Identify which cell holds the provided text, then report its [x, y] central coordinate. 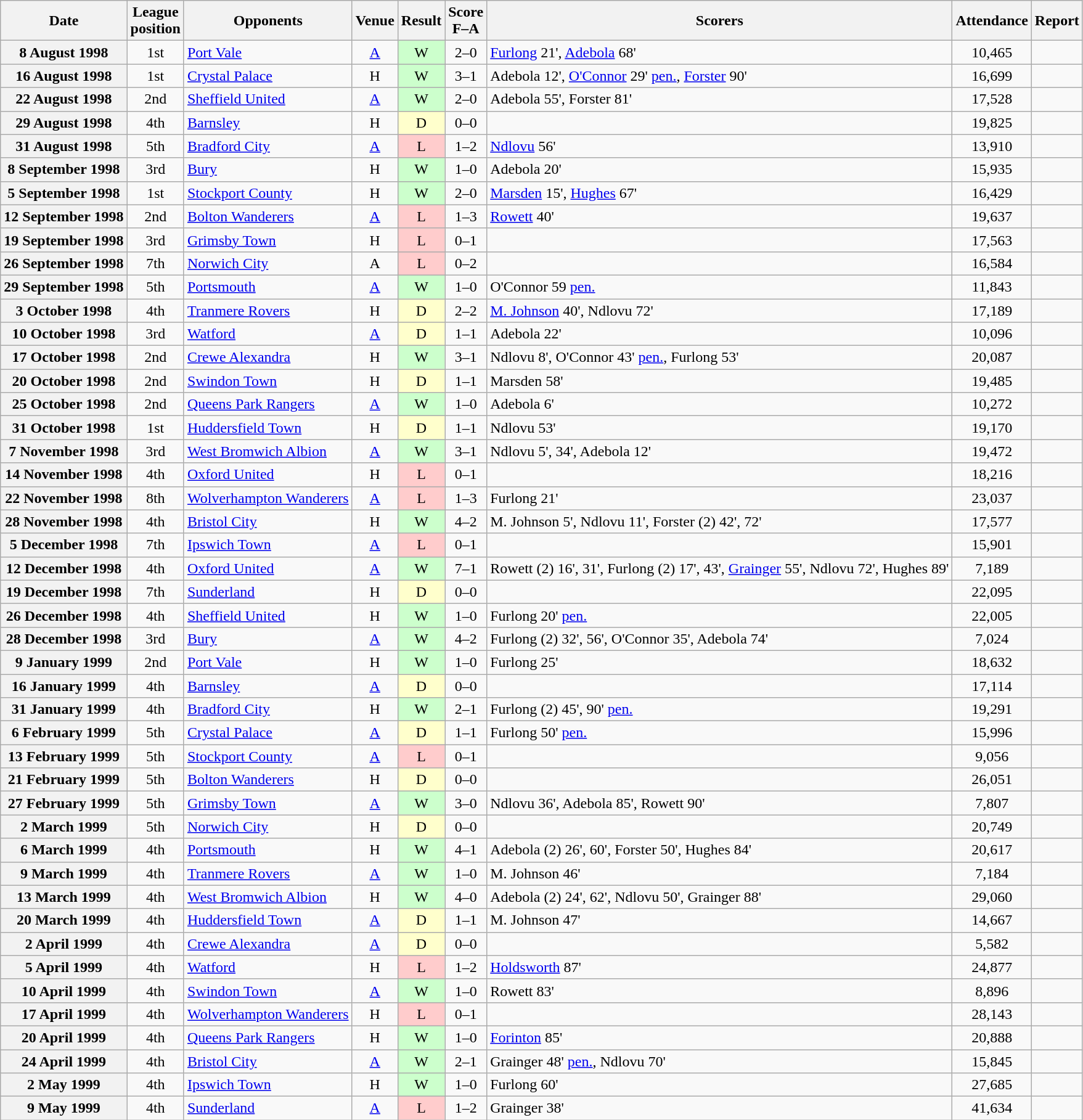
8 August 1998 [64, 52]
20 April 1999 [64, 1037]
29 August 1998 [64, 123]
M. Johnson 47' [720, 920]
Venue [375, 21]
13,910 [992, 146]
Furlong (2) 45', 90' pen. [720, 709]
Opponents [268, 21]
2 April 1999 [64, 944]
41,634 [992, 1108]
29 September 1998 [64, 287]
Rowett (2) 16', 31', Furlong (2) 17', 43', Grainger 55', Ndlovu 72', Hughes 89' [720, 568]
26 September 1998 [64, 263]
9 January 1999 [64, 662]
6 February 1999 [64, 733]
5,582 [992, 944]
15,845 [992, 1061]
14,667 [992, 920]
Result [421, 21]
31 January 1999 [64, 709]
ScoreF–A [466, 21]
5 September 1998 [64, 193]
Scorers [720, 21]
Attendance [992, 21]
Furlong 21', Adebola 68' [720, 52]
3–0 [466, 803]
10,465 [992, 52]
Furlong 21' [720, 498]
17,189 [992, 310]
26 December 1998 [64, 615]
3 October 1998 [64, 310]
Marsden 58' [720, 381]
16,584 [992, 263]
Holdsworth 87' [720, 967]
18,216 [992, 475]
27 February 1999 [64, 803]
7–1 [466, 568]
20 October 1998 [64, 381]
17 October 1998 [64, 358]
Furlong (2) 32', 56', O'Connor 35', Adebola 74' [720, 639]
12 December 1998 [64, 568]
2–2 [466, 310]
17,114 [992, 686]
12 September 1998 [64, 216]
16,429 [992, 193]
O'Connor 59 pen. [720, 287]
0–2 [466, 263]
20 March 1999 [64, 920]
7,189 [992, 568]
Adebola 55', Forster 81' [720, 99]
19,485 [992, 381]
Ndlovu 8', O'Connor 43' pen., Furlong 53' [720, 358]
19,291 [992, 709]
M. Johnson 40', Ndlovu 72' [720, 310]
14 November 1998 [64, 475]
19,637 [992, 216]
Furlong 50' pen. [720, 733]
Adebola 6' [720, 404]
19 December 1998 [64, 592]
22,005 [992, 615]
20,617 [992, 850]
28 November 1998 [64, 521]
7,184 [992, 873]
28 December 1998 [64, 639]
20,749 [992, 827]
10 October 1998 [64, 334]
Ndlovu 36', Adebola 85', Rowett 90' [720, 803]
8th [155, 498]
16 January 1999 [64, 686]
Adebola (2) 26', 60', Forster 50', Hughes 84' [720, 850]
10 April 1999 [64, 991]
16,699 [992, 76]
8 September 1998 [64, 170]
20,888 [992, 1037]
17,577 [992, 521]
23,037 [992, 498]
Forinton 85' [720, 1037]
5 April 1999 [64, 967]
13 March 1999 [64, 897]
22 November 1998 [64, 498]
Furlong 20' pen. [720, 615]
17,528 [992, 99]
Adebola 12', O'Connor 29' pen., Forster 90' [720, 76]
22 August 1998 [64, 99]
Leagueposition [155, 21]
Marsden 15', Hughes 67' [720, 193]
2 May 1999 [64, 1085]
31 August 1998 [64, 146]
24,877 [992, 967]
6 March 1999 [64, 850]
Ndlovu 53' [720, 428]
7 November 1998 [64, 451]
Grainger 48' pen., Ndlovu 70' [720, 1061]
15,935 [992, 170]
11,843 [992, 287]
13 February 1999 [64, 756]
7,024 [992, 639]
16 August 1998 [64, 76]
19,472 [992, 451]
4–1 [466, 850]
15,901 [992, 545]
22,095 [992, 592]
Rowett 40' [720, 216]
20,087 [992, 358]
Report [1056, 21]
4–0 [466, 897]
18,632 [992, 662]
28,143 [992, 1014]
17 April 1999 [64, 1014]
Adebola (2) 24', 62', Ndlovu 50', Grainger 88' [720, 897]
M. Johnson 5', Ndlovu 11', Forster (2) 42', 72' [720, 521]
10,096 [992, 334]
25 October 1998 [64, 404]
17,563 [992, 240]
19 September 1998 [64, 240]
15,996 [992, 733]
9 March 1999 [64, 873]
Adebola 20' [720, 170]
9,056 [992, 756]
31 October 1998 [64, 428]
M. Johnson 46' [720, 873]
9 May 1999 [64, 1108]
8,896 [992, 991]
27,685 [992, 1085]
19,170 [992, 428]
5 December 1998 [64, 545]
Furlong 60' [720, 1085]
Adebola 22' [720, 334]
Grainger 38' [720, 1108]
26,051 [992, 780]
24 April 1999 [64, 1061]
Furlong 25' [720, 662]
Ndlovu 56' [720, 146]
21 February 1999 [64, 780]
29,060 [992, 897]
7,807 [992, 803]
10,272 [992, 404]
Date [64, 21]
19,825 [992, 123]
Rowett 83' [720, 991]
Ndlovu 5', 34', Adebola 12' [720, 451]
2 March 1999 [64, 827]
